Provide the (x, y) coordinate of the cell's center where the given text is located.  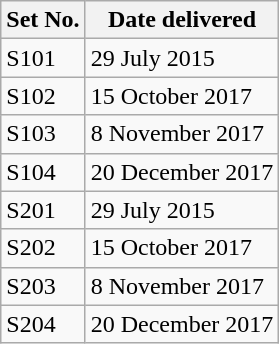
S102 (43, 96)
S201 (43, 210)
Set No. (43, 20)
S202 (43, 248)
S104 (43, 172)
S103 (43, 134)
S101 (43, 58)
S203 (43, 286)
S204 (43, 324)
Date delivered (182, 20)
